For the text-containing cell, return its midpoint in (x, y) coordinate format. 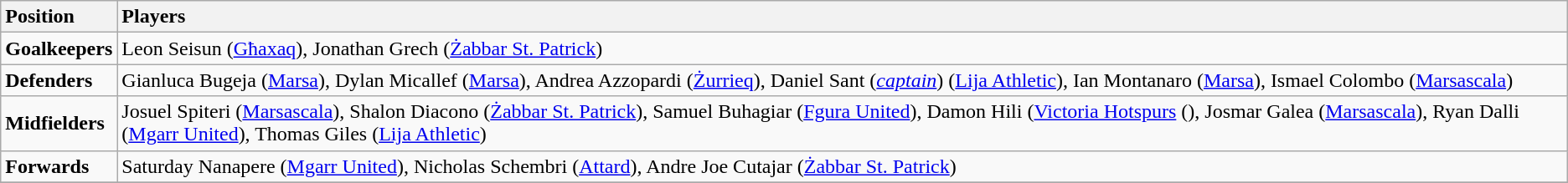
Forwards (59, 166)
Leon Seisun (Għaxaq), Jonathan Grech (Żabbar St. Patrick) (843, 48)
Defenders (59, 80)
Players (843, 17)
Saturday Nanapere (Mgarr United), Nicholas Schembri (Attard), Andre Joe Cutajar (Żabbar St. Patrick) (843, 166)
Midfielders (59, 124)
Position (59, 17)
Goalkeepers (59, 48)
